Return (x, y) of the center of cell containing provided text 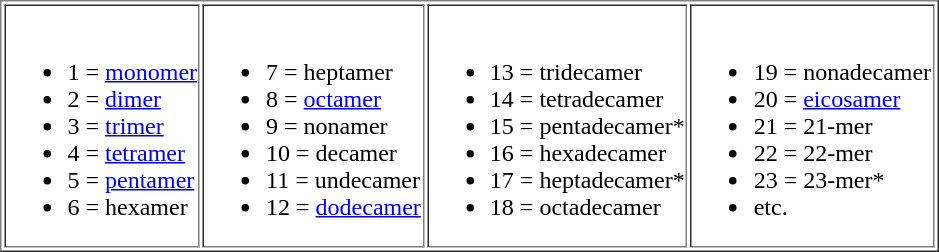
1 = monomer2 = dimer3 = trimer4 = tetramer5 = pentamer6 = hexamer (102, 126)
13 = tridecamer14 = tetradecamer15 = pentadecamer*16 = hexadecamer17 = heptadecamer*18 = octadecamer (558, 126)
7 = heptamer8 = octamer9 = nonamer10 = decamer11 = undecamer12 = dodecamer (314, 126)
19 = nonadecamer20 = eicosamer21 = 21-mer22 = 22-mer23 = 23-mer*etc. (812, 126)
